Pinpoint the cell where the given text exists, returning its (x, y) midpoint coordinate. 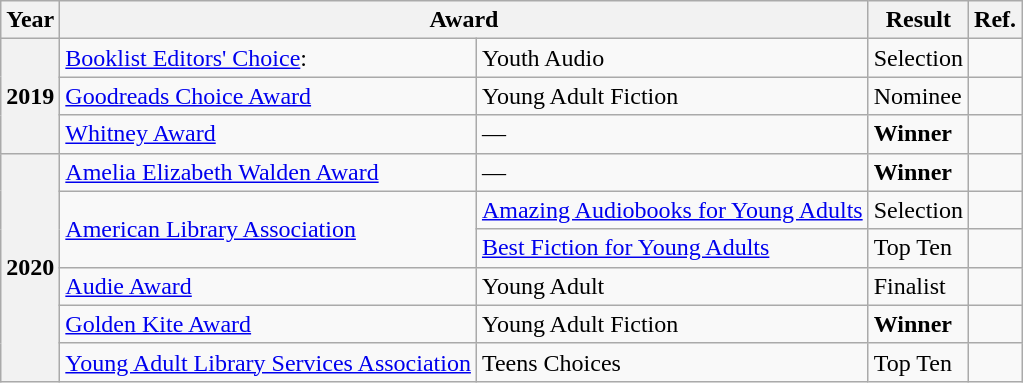
Golden Kite Award (268, 324)
Amelia Elizabeth Walden Award (268, 172)
Best Fiction for Young Adults (672, 248)
Teens Choices (672, 362)
American Library Association (268, 229)
Nominee (918, 96)
Goodreads Choice Award (268, 96)
Finalist (918, 286)
2019 (30, 96)
Award (464, 20)
Young Adult Library Services Association (268, 362)
Ref. (996, 20)
Youth Audio (672, 58)
Young Adult (672, 286)
Year (30, 20)
2020 (30, 267)
Result (918, 20)
Audie Award (268, 286)
Whitney Award (268, 134)
Booklist Editors' Choice: (268, 58)
Amazing Audiobooks for Young Adults (672, 210)
